Provide the [X, Y] coordinate of the cell's center where the given text is located.  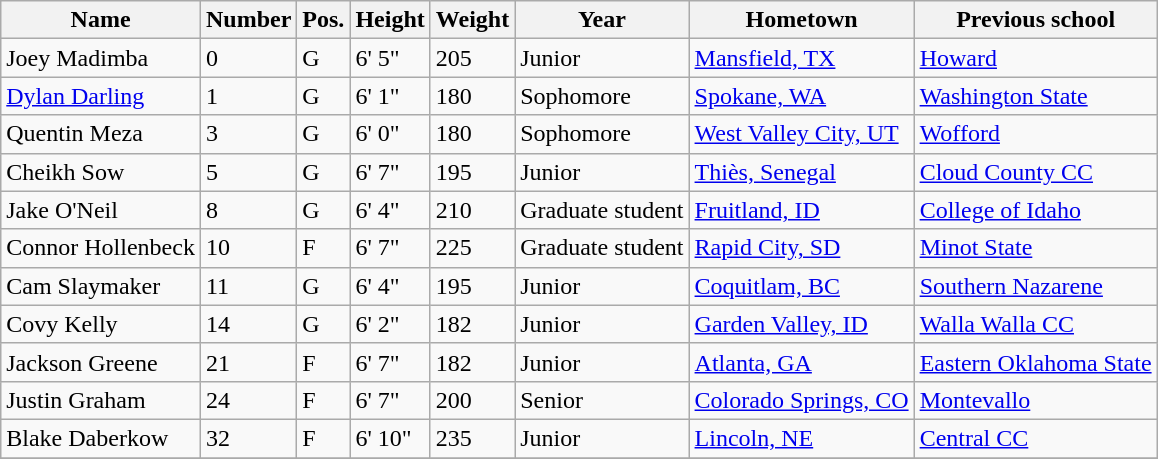
235 [472, 438]
14 [248, 324]
32 [248, 438]
Senior [602, 400]
Southern Nazarene [1036, 286]
Colorado Springs, CO [802, 400]
210 [472, 210]
8 [248, 210]
Connor Hollenbeck [101, 248]
Dylan Darling [101, 96]
Montevallo [1036, 400]
Blake Daberkow [101, 438]
Garden Valley, ID [802, 324]
Atlanta, GA [802, 362]
6' 2" [390, 324]
21 [248, 362]
6' 1" [390, 96]
Rapid City, SD [802, 248]
Central CC [1036, 438]
Howard [1036, 58]
1 [248, 96]
Washington State [1036, 96]
Spokane, WA [802, 96]
Number [248, 20]
Lincoln, NE [802, 438]
West Valley City, UT [802, 134]
College of Idaho [1036, 210]
Coquitlam, BC [802, 286]
Weight [472, 20]
Covy Kelly [101, 324]
11 [248, 286]
6' 5" [390, 58]
6' 10" [390, 438]
Walla Walla CC [1036, 324]
0 [248, 58]
Joey Madimba [101, 58]
Name [101, 20]
200 [472, 400]
Jackson Greene [101, 362]
Jake O'Neil [101, 210]
5 [248, 172]
Pos. [324, 20]
Justin Graham [101, 400]
Mansfield, TX [802, 58]
Hometown [802, 20]
6' 0" [390, 134]
3 [248, 134]
Year [602, 20]
Cheikh Sow [101, 172]
Height [390, 20]
10 [248, 248]
Cloud County CC [1036, 172]
205 [472, 58]
Cam Slaymaker [101, 286]
Quentin Meza [101, 134]
Wofford [1036, 134]
Fruitland, ID [802, 210]
Thiès, Senegal [802, 172]
Eastern Oklahoma State [1036, 362]
Previous school [1036, 20]
Minot State [1036, 248]
24 [248, 400]
225 [472, 248]
